Find where the given text appears and provide that cell's center as [X, Y] coordinate. 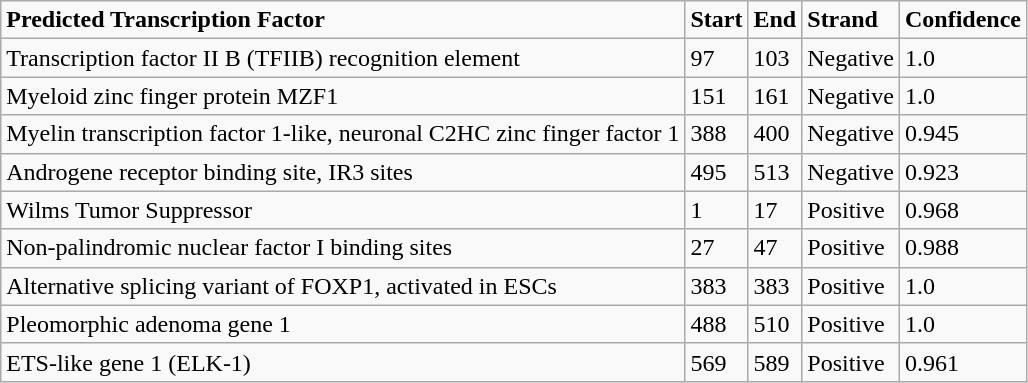
27 [716, 248]
Myelin transcription factor 1-like, neuronal C2HC zinc finger factor 1 [343, 134]
513 [775, 172]
1 [716, 210]
Myeloid zinc finger protein MZF1 [343, 96]
388 [716, 134]
0.988 [962, 248]
0.968 [962, 210]
Confidence [962, 20]
161 [775, 96]
488 [716, 324]
17 [775, 210]
0.945 [962, 134]
151 [716, 96]
Predicted Transcription Factor [343, 20]
Non-palindromic nuclear factor I binding sites [343, 248]
Wilms Tumor Suppressor [343, 210]
Androgene receptor binding site, IR3 sites [343, 172]
47 [775, 248]
Start [716, 20]
97 [716, 58]
400 [775, 134]
Pleomorphic adenoma gene 1 [343, 324]
0.923 [962, 172]
510 [775, 324]
103 [775, 58]
Transcription factor II B (TFIIB) recognition element [343, 58]
569 [716, 362]
495 [716, 172]
0.961 [962, 362]
Strand [851, 20]
Alternative splicing variant of FOXP1, activated in ESCs [343, 286]
End [775, 20]
589 [775, 362]
ETS-like gene 1 (ELK-1) [343, 362]
